Scan for the cell matching the given text and deliver its (x, y) coordinate at center. 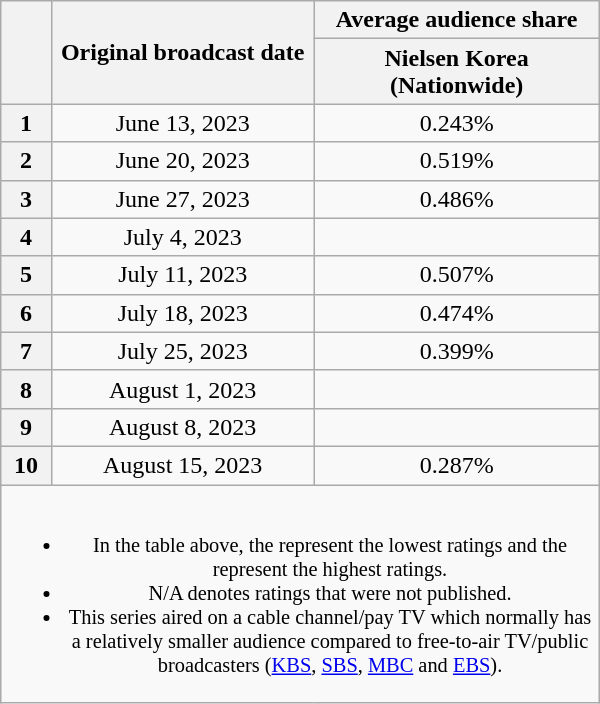
0.399% (456, 351)
0.519% (456, 161)
August 8, 2023 (182, 427)
0.474% (456, 313)
Original broadcast date (182, 52)
0.243% (456, 123)
1 (26, 123)
9 (26, 427)
Average audience share (456, 20)
8 (26, 389)
4 (26, 237)
June 20, 2023 (182, 161)
2 (26, 161)
July 18, 2023 (182, 313)
10 (26, 465)
July 4, 2023 (182, 237)
0.486% (456, 199)
6 (26, 313)
0.287% (456, 465)
July 25, 2023 (182, 351)
August 15, 2023 (182, 465)
3 (26, 199)
June 27, 2023 (182, 199)
5 (26, 275)
August 1, 2023 (182, 389)
7 (26, 351)
July 11, 2023 (182, 275)
0.507% (456, 275)
Nielsen Korea(Nationwide) (456, 72)
June 13, 2023 (182, 123)
